Provide the (x, y) coordinate of the cell's center where the given text is located.  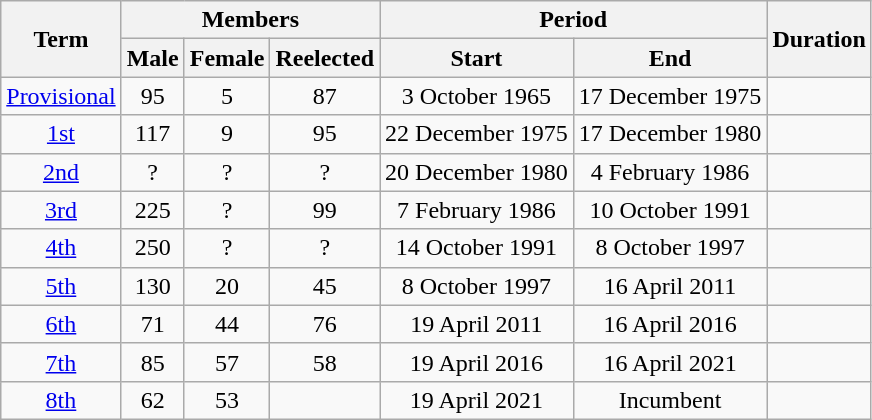
57 (227, 362)
Term (61, 39)
45 (325, 286)
Reelected (325, 58)
Period (574, 20)
71 (152, 324)
250 (152, 248)
117 (152, 134)
Provisional (61, 96)
16 April 2021 (670, 362)
44 (227, 324)
Members (250, 20)
85 (152, 362)
Male (152, 58)
20 (227, 286)
Start (477, 58)
4 February 1986 (670, 172)
17 December 1980 (670, 134)
Female (227, 58)
22 December 1975 (477, 134)
87 (325, 96)
17 December 1975 (670, 96)
62 (152, 400)
5th (61, 286)
58 (325, 362)
16 April 2011 (670, 286)
14 October 1991 (477, 248)
16 April 2016 (670, 324)
2nd (61, 172)
6th (61, 324)
19 April 2016 (477, 362)
3rd (61, 210)
Duration (819, 39)
19 April 2021 (477, 400)
53 (227, 400)
99 (325, 210)
End (670, 58)
7 February 1986 (477, 210)
4th (61, 248)
7th (61, 362)
8th (61, 400)
225 (152, 210)
76 (325, 324)
19 April 2011 (477, 324)
3 October 1965 (477, 96)
5 (227, 96)
1st (61, 134)
Incumbent (670, 400)
20 December 1980 (477, 172)
130 (152, 286)
9 (227, 134)
10 October 1991 (670, 210)
